Find where the given text appears and provide that cell's center as [X, Y] coordinate. 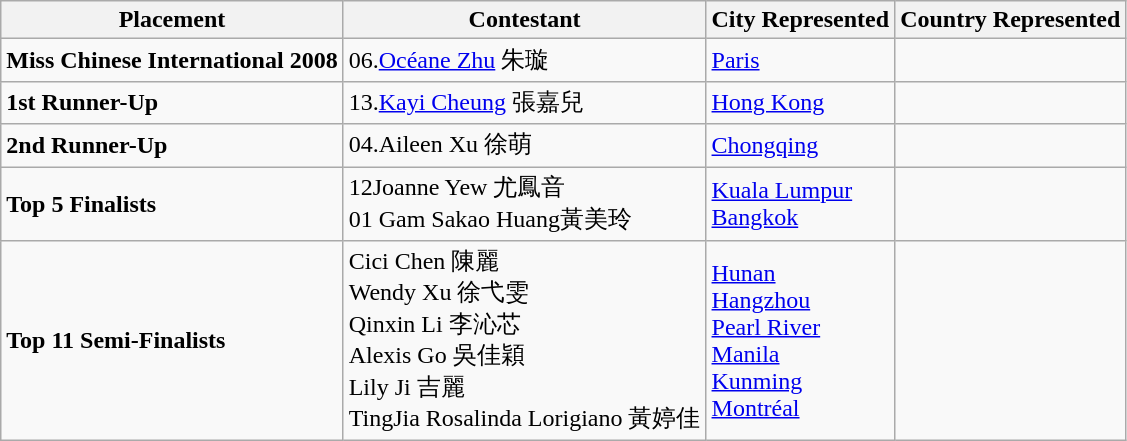
06.Océane Zhu 朱璇 [524, 60]
Contestant [524, 20]
2nd Runner-Up [172, 146]
Top 5 Finalists [172, 203]
12Joanne Yew 尤鳳音01 Gam Sakao Huang黃美玲 [524, 203]
1st Runner-Up [172, 102]
13.Kayi Cheung 張嘉兒 [524, 102]
Country Represented [1010, 20]
Hong Kong [800, 102]
04.Aileen Xu 徐萌 [524, 146]
City Represented [800, 20]
Paris [800, 60]
Kuala LumpurBangkok [800, 203]
Miss Chinese International 2008 [172, 60]
Top 11 Semi-Finalists [172, 341]
Placement [172, 20]
Chongqing [800, 146]
HunanHangzhouPearl RiverManilaKunmingMontréal [800, 341]
Cici Chen 陳麗Wendy Xu 徐弋雯Qinxin Li 李沁芯Alexis Go 吳佳穎Lily Ji 吉麗TingJia Rosalinda Lorigiano 黃婷佳 [524, 341]
